Determine the (X, Y) coordinate at the center of the cell enclosing the given text.  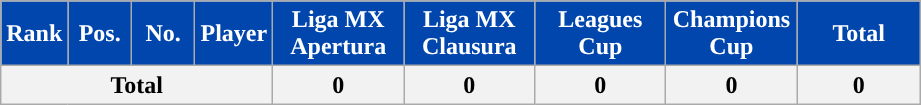
Champions Cup (732, 34)
Liga MX Clausura (470, 34)
Player (234, 34)
Liga MX Apertura (338, 34)
Leagues Cup (600, 34)
No. (163, 34)
Pos. (100, 34)
Rank (34, 34)
